Find where the given text appears and provide that cell's center as (x, y) coordinate. 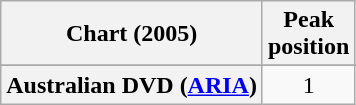
Chart (2005) (132, 34)
1 (308, 85)
Australian DVD (ARIA) (132, 85)
Peakposition (308, 34)
